Scan for the cell matching the given text and deliver its [X, Y] coordinate at center. 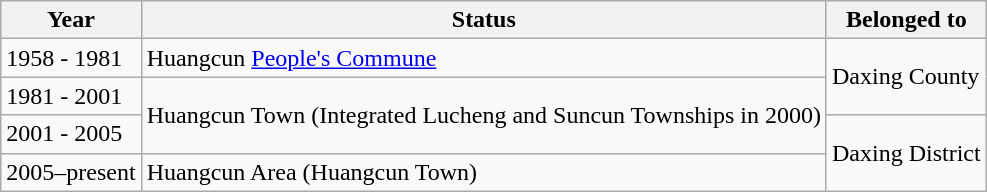
Daxing District [906, 153]
Daxing County [906, 77]
Huangcun Area (Huangcun Town) [484, 172]
Year [71, 20]
Status [484, 20]
Huangcun People's Commune [484, 58]
2001 - 2005 [71, 134]
Huangcun Town (Integrated Lucheng and Suncun Townships in 2000) [484, 115]
2005–present [71, 172]
1981 - 2001 [71, 96]
1958 - 1981 [71, 58]
Belonged to [906, 20]
